Determine the [x, y] coordinate at the center of the cell enclosing the given text.  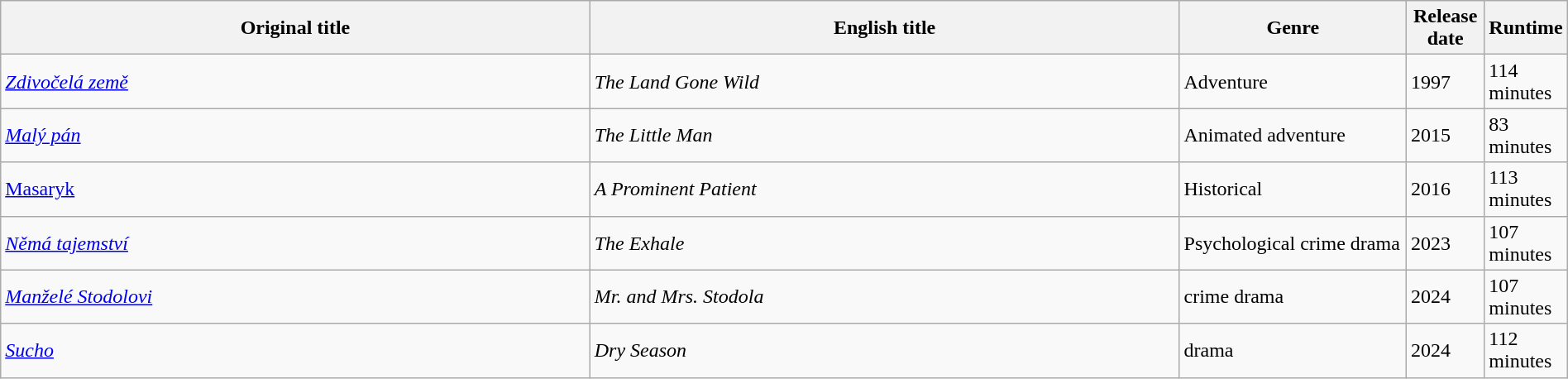
112 minutes [1526, 351]
The Exhale [885, 243]
crime drama [1293, 296]
113 minutes [1526, 189]
Dry Season [885, 351]
83 minutes [1526, 136]
Zdivočelá země [295, 81]
Němá tajemství [295, 243]
Release date [1446, 28]
A Prominent Patient [885, 189]
2016 [1446, 189]
Animated adventure [1293, 136]
The Little Man [885, 136]
Malý pán [295, 136]
Masaryk [295, 189]
Runtime [1526, 28]
Mr. and Mrs. Stodola [885, 296]
Psychological crime drama [1293, 243]
2015 [1446, 136]
Adventure [1293, 81]
The Land Gone Wild [885, 81]
English title [885, 28]
Historical [1293, 189]
Original title [295, 28]
drama [1293, 351]
Sucho [295, 351]
1997 [1446, 81]
Manželé Stodolovi [295, 296]
Genre [1293, 28]
114 minutes [1526, 81]
2023 [1446, 243]
